Detect which cell encompasses the target text, then output its (x, y) center coordinate. 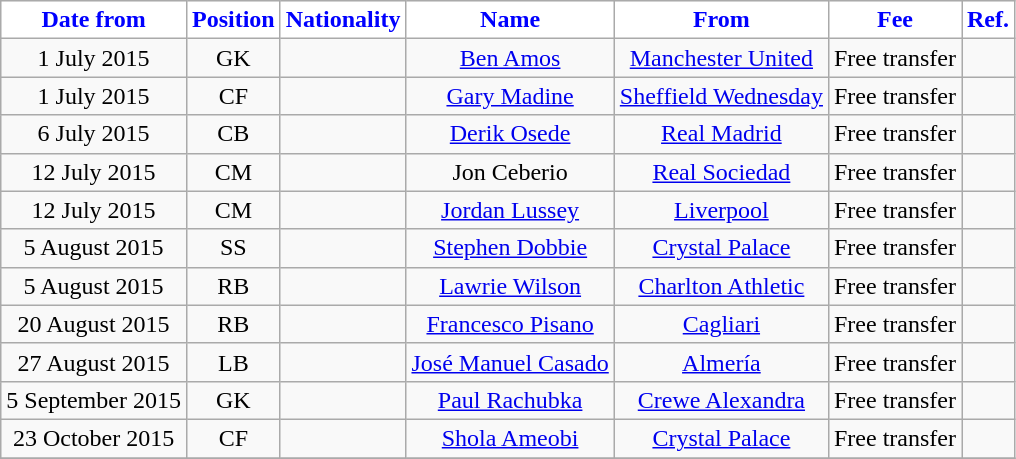
Real Sociedad (721, 172)
Derik Osede (510, 134)
6 July 2015 (94, 134)
Position (233, 20)
José Manuel Casado (510, 362)
20 August 2015 (94, 324)
Almería (721, 362)
Liverpool (721, 210)
Paul Rachubka (510, 400)
Ben Amos (510, 58)
Sheffield Wednesday (721, 96)
Charlton Athletic (721, 286)
Francesco Pisano (510, 324)
Shola Ameobi (510, 438)
Fee (894, 20)
Real Madrid (721, 134)
Ref. (988, 20)
Nationality (343, 20)
Date from (94, 20)
From (721, 20)
Jordan Lussey (510, 210)
LB (233, 362)
Name (510, 20)
Lawrie Wilson (510, 286)
23 October 2015 (94, 438)
SS (233, 248)
Cagliari (721, 324)
Crewe Alexandra (721, 400)
Stephen Dobbie (510, 248)
Manchester United (721, 58)
Gary Madine (510, 96)
CB (233, 134)
Jon Ceberio (510, 172)
5 September 2015 (94, 400)
27 August 2015 (94, 362)
